For the text-containing cell, return its midpoint in (x, y) coordinate format. 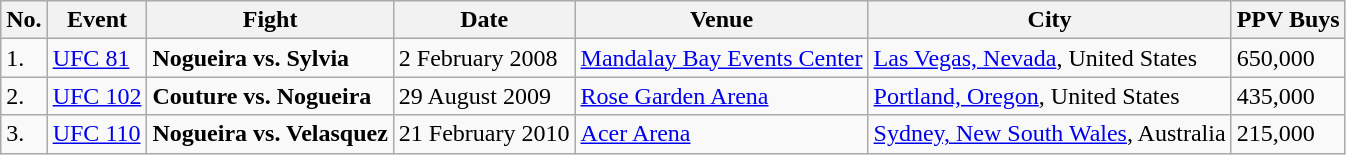
Fight (270, 20)
1. (24, 58)
435,000 (1288, 96)
City (1050, 20)
Event (97, 20)
No. (24, 20)
Date (484, 20)
Las Vegas, Nevada, United States (1050, 58)
Acer Arena (722, 134)
UFC 102 (97, 96)
UFC 110 (97, 134)
21 February 2010 (484, 134)
3. (24, 134)
Nogueira vs. Velasquez (270, 134)
650,000 (1288, 58)
Couture vs. Nogueira (270, 96)
Rose Garden Arena (722, 96)
Sydney, New South Wales, Australia (1050, 134)
UFC 81 (97, 58)
2 February 2008 (484, 58)
29 August 2009 (484, 96)
215,000 (1288, 134)
Mandalay Bay Events Center (722, 58)
Portland, Oregon, United States (1050, 96)
2. (24, 96)
PPV Buys (1288, 20)
Venue (722, 20)
Nogueira vs. Sylvia (270, 58)
